Locate the cell with the specified text and output its (X, Y) center coordinate. 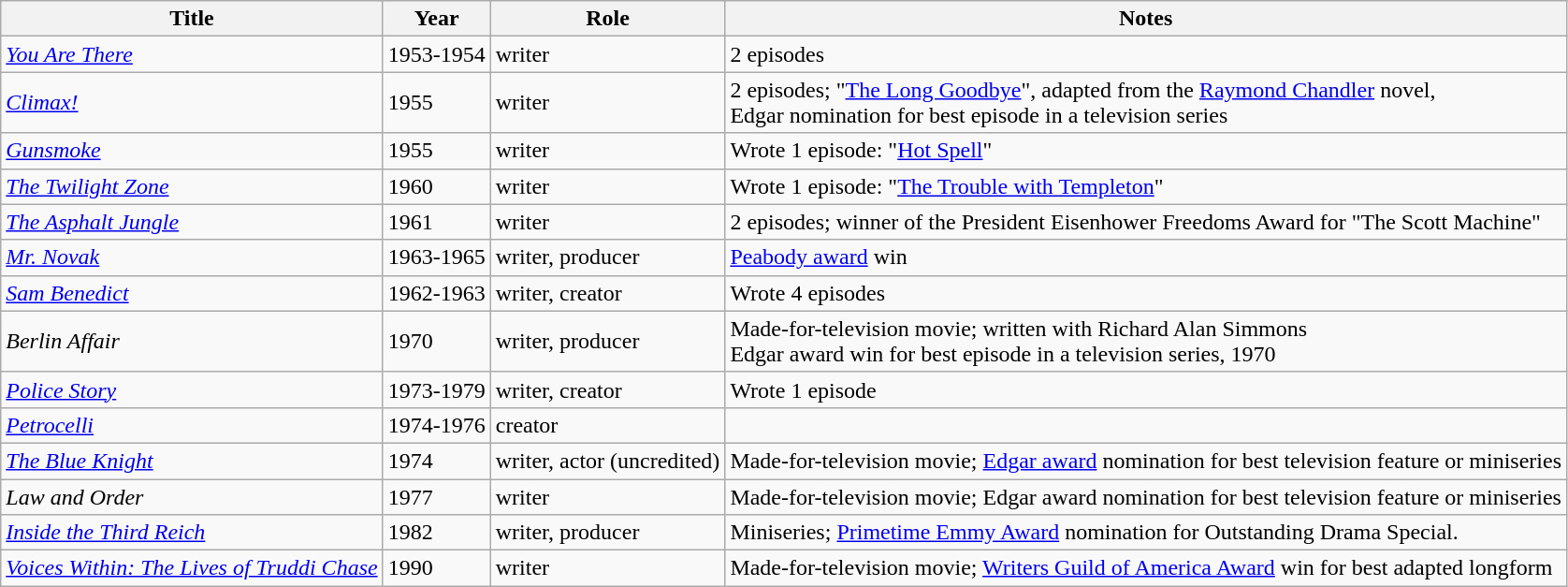
Wrote 1 episode (1146, 389)
Title (192, 19)
Made-for-television movie; written with Richard Alan SimmonsEdgar award win for best episode in a television series, 1970 (1146, 341)
Police Story (192, 389)
2 episodes; "The Long Goodbye", adapted from the Raymond Chandler novel,Edgar nomination for best episode in a television series (1146, 103)
1990 (436, 568)
1960 (436, 186)
creator (608, 425)
Petrocelli (192, 425)
Berlin Affair (192, 341)
Wrote 1 episode: "The Trouble with Templeton" (1146, 186)
1973-1979 (436, 389)
writer, actor (uncredited) (608, 461)
Mr. Novak (192, 257)
1982 (436, 533)
Sam Benedict (192, 293)
1953-1954 (436, 54)
1970 (436, 341)
Wrote 1 episode: "Hot Spell" (1146, 151)
The Twilight Zone (192, 186)
Made-for-television movie; Writers Guild of America Award win for best adapted longform (1146, 568)
Notes (1146, 19)
Climax! (192, 103)
The Asphalt Jungle (192, 222)
Inside the Third Reich (192, 533)
Peabody award win (1146, 257)
Miniseries; Primetime Emmy Award nomination for Outstanding Drama Special. (1146, 533)
1963-1965 (436, 257)
Voices Within: The Lives of Truddi Chase (192, 568)
Law and Order (192, 497)
You Are There (192, 54)
Gunsmoke (192, 151)
1962-1963 (436, 293)
2 episodes; winner of the President Eisenhower Freedoms Award for "The Scott Machine" (1146, 222)
1961 (436, 222)
The Blue Knight (192, 461)
Year (436, 19)
Role (608, 19)
1977 (436, 497)
1974-1976 (436, 425)
1974 (436, 461)
2 episodes (1146, 54)
Wrote 4 episodes (1146, 293)
